Scan for the cell matching the given text and deliver its (x, y) coordinate at center. 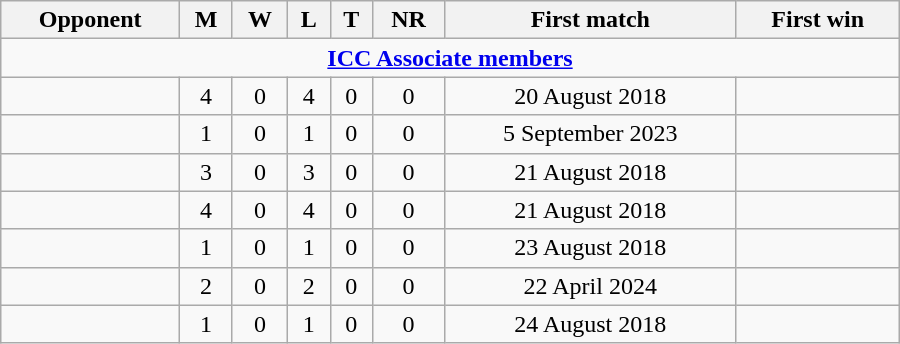
24 August 2018 (590, 324)
5 September 2023 (590, 134)
First win (818, 20)
22 April 2024 (590, 286)
First match (590, 20)
NR (409, 20)
ICC Associate members (450, 58)
W (260, 20)
Opponent (90, 20)
T (352, 20)
L (310, 20)
M (206, 20)
23 August 2018 (590, 248)
20 August 2018 (590, 96)
